Determine the (X, Y) coordinate at the center of the cell enclosing the given text.  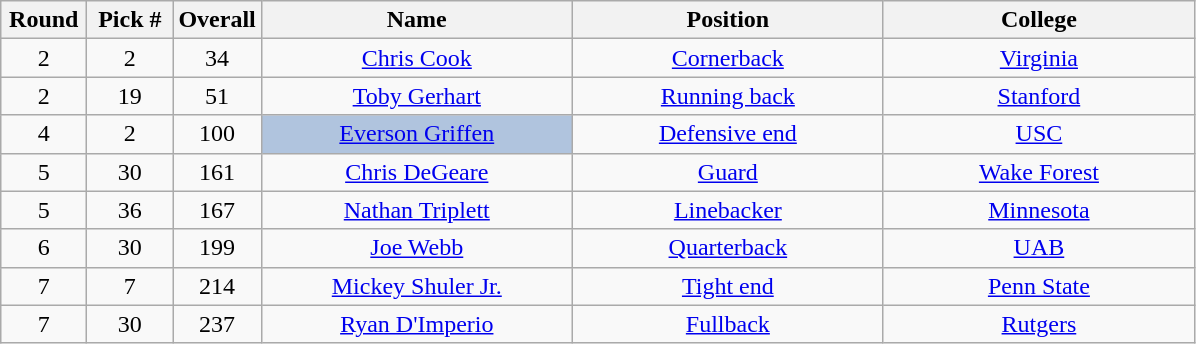
19 (130, 96)
Mickey Shuler Jr. (416, 286)
Chris DeGeare (416, 172)
34 (217, 58)
Pick # (130, 20)
Quarterback (728, 248)
Position (728, 20)
51 (217, 96)
College (1038, 20)
Minnesota (1038, 210)
Stanford (1038, 96)
Cornerback (728, 58)
Name (416, 20)
Joe Webb (416, 248)
USC (1038, 134)
Everson Griffen (416, 134)
Penn State (1038, 286)
Virginia (1038, 58)
Tight end (728, 286)
4 (44, 134)
Chris Cook (416, 58)
Fullback (728, 324)
199 (217, 248)
214 (217, 286)
Overall (217, 20)
Wake Forest (1038, 172)
36 (130, 210)
Ryan D'Imperio (416, 324)
161 (217, 172)
6 (44, 248)
Toby Gerhart (416, 96)
100 (217, 134)
Round (44, 20)
167 (217, 210)
UAB (1038, 248)
Rutgers (1038, 324)
Defensive end (728, 134)
Nathan Triplett (416, 210)
Guard (728, 172)
237 (217, 324)
Linebacker (728, 210)
Running back (728, 96)
